Identify which cell holds the provided text, then report its [x, y] central coordinate. 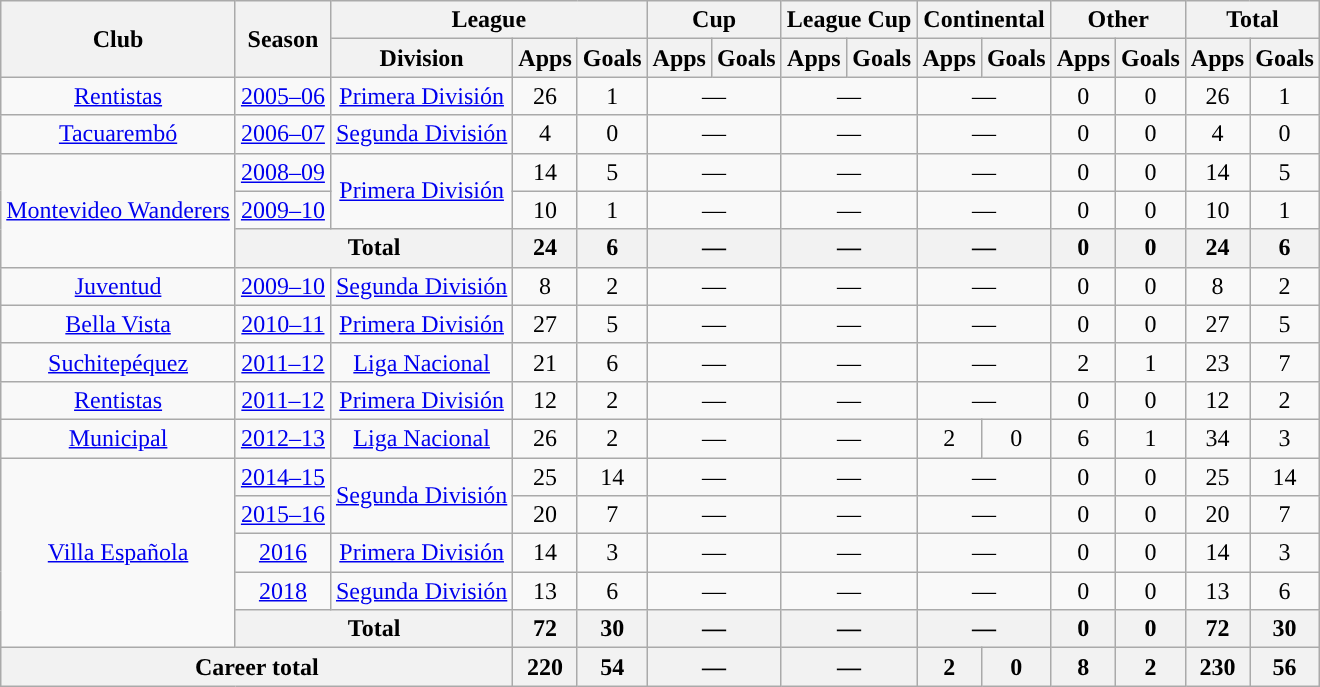
2012–13 [282, 438]
2006–07 [282, 134]
Cup [714, 20]
Villa Española [118, 553]
Club [118, 39]
21 [545, 362]
Municipal [118, 438]
Tacuarembó [118, 134]
56 [1285, 667]
2014–15 [282, 477]
2015–16 [282, 515]
54 [612, 667]
Continental [984, 20]
2005–06 [282, 96]
Bella Vista [118, 324]
34 [1217, 438]
Montevideo Wanderers [118, 210]
Juventud [118, 286]
2010–11 [282, 324]
Suchitepéquez [118, 362]
League [488, 20]
220 [545, 667]
23 [1217, 362]
2016 [282, 553]
Division [421, 58]
League Cup [849, 20]
2018 [282, 591]
Other [1118, 20]
2008–09 [282, 172]
Career total [257, 667]
230 [1217, 667]
Season [282, 39]
